Return the (x, y) coordinate for the center point of the cell that contains the specified text.  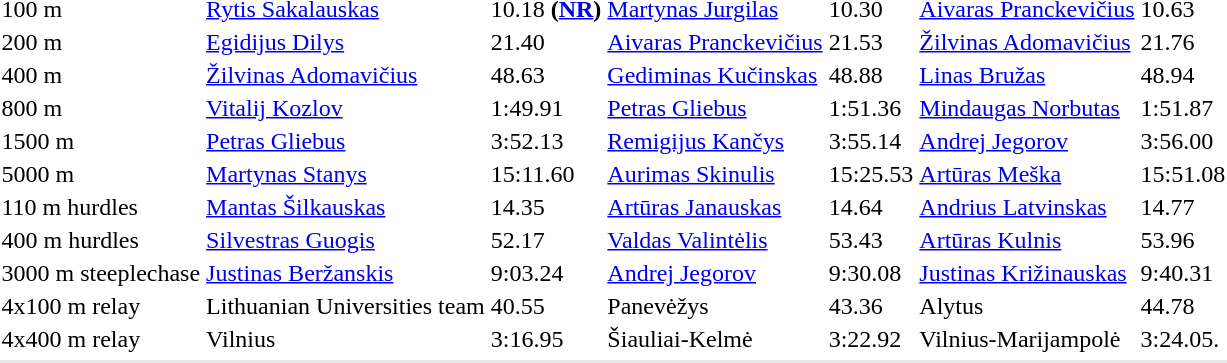
14.35 (546, 207)
48.88 (871, 75)
3:52.13 (546, 141)
Alytus (1027, 306)
Vilnius-Marijampolė (1027, 339)
Linas Bružas (1027, 75)
Egidijus Dilys (346, 42)
3000 m steeplechase (101, 273)
14.64 (871, 207)
Vitalij Kozlov (346, 108)
5000 m (101, 174)
110 m hurdles (101, 207)
43.36 (871, 306)
Aivaras Pranckevičius (715, 42)
4x100 m relay (101, 306)
1:49.91 (546, 108)
3:55.14 (871, 141)
9:30.08 (871, 273)
Valdas Valintėlis (715, 240)
40.55 (546, 306)
Aurimas Skinulis (715, 174)
Remigijus Kančys (715, 141)
15:51.08 (1183, 174)
14.77 (1183, 207)
Silvestras Guogis (346, 240)
9:03.24 (546, 273)
21.76 (1183, 42)
200 m (101, 42)
Justinas Beržanskis (346, 273)
Artūras Meška (1027, 174)
21.40 (546, 42)
48.63 (546, 75)
Andrius Latvinskas (1027, 207)
Artūras Kulnis (1027, 240)
21.53 (871, 42)
800 m (101, 108)
3:24.05. (1183, 339)
44.78 (1183, 306)
Vilnius (346, 339)
1:51.36 (871, 108)
53.96 (1183, 240)
Justinas Križinauskas (1027, 273)
3:56.00 (1183, 141)
48.94 (1183, 75)
Lithuanian Universities team (346, 306)
53.43 (871, 240)
Mindaugas Norbutas (1027, 108)
Gediminas Kučinskas (715, 75)
Šiauliai-Kelmė (715, 339)
400 m hurdles (101, 240)
52.17 (546, 240)
1500 m (101, 141)
Artūras Janauskas (715, 207)
Mantas Šilkauskas (346, 207)
3:16.95 (546, 339)
3:22.92 (871, 339)
Panevėžys (715, 306)
400 m (101, 75)
4x400 m relay (101, 339)
15:25.53 (871, 174)
9:40.31 (1183, 273)
1:51.87 (1183, 108)
15:11.60 (546, 174)
Martynas Stanys (346, 174)
